Return (X, Y) of the center of cell containing provided text 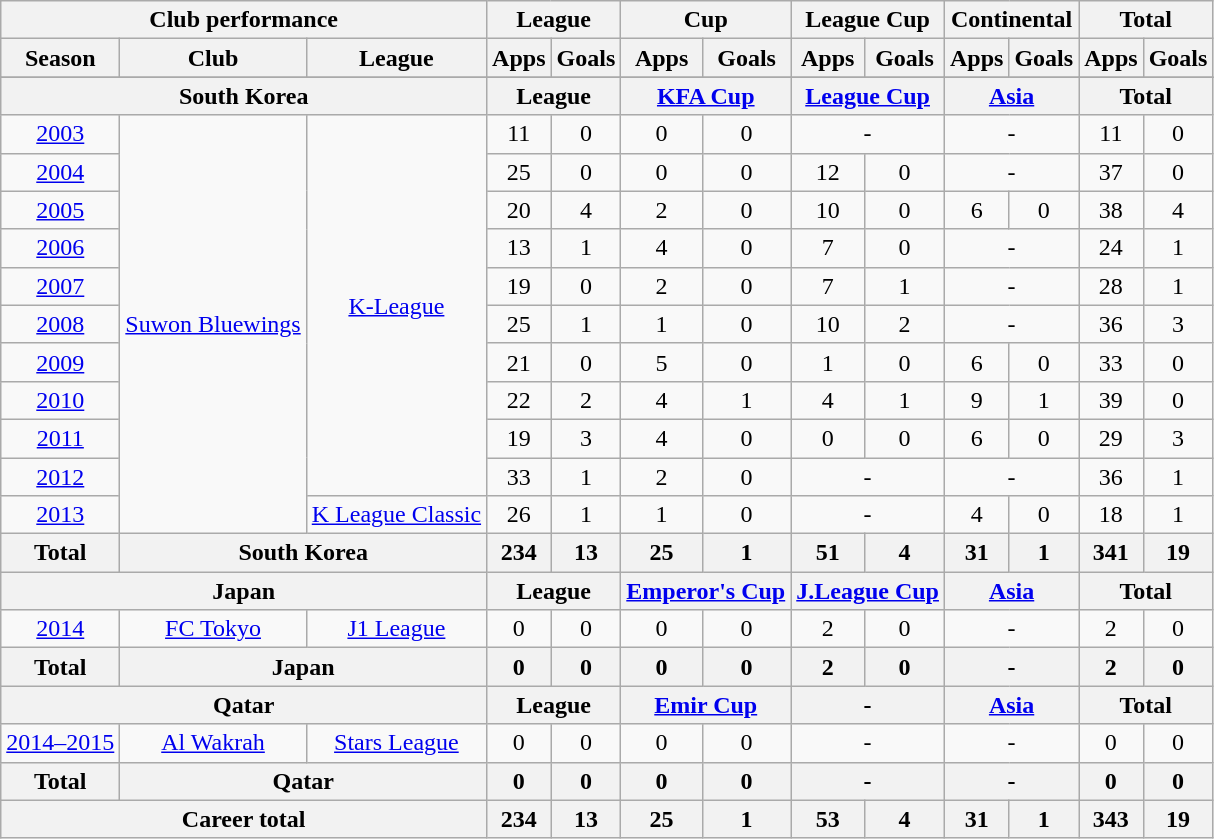
Al Wakrah (213, 743)
28 (1111, 286)
FC Tokyo (213, 629)
18 (1111, 515)
21 (519, 362)
29 (1111, 438)
J.League Cup (868, 591)
Season (60, 58)
Cup (706, 20)
Club (213, 58)
2003 (60, 134)
2006 (60, 248)
26 (519, 515)
2009 (60, 362)
5 (662, 362)
Career total (244, 819)
51 (828, 553)
Continental (1011, 20)
37 (1111, 172)
Emir Cup (706, 705)
2011 (60, 438)
Emperor's Cup (706, 591)
Suwon Bluewings (213, 324)
Stars League (396, 743)
K-League (396, 306)
KFA Cup (706, 96)
38 (1111, 210)
12 (828, 172)
341 (1111, 553)
Club performance (244, 20)
2005 (60, 210)
2014 (60, 629)
20 (519, 210)
53 (828, 819)
2014–2015 (60, 743)
9 (976, 400)
2004 (60, 172)
343 (1111, 819)
24 (1111, 248)
2013 (60, 515)
K League Classic (396, 515)
2012 (60, 477)
39 (1111, 400)
2008 (60, 324)
2007 (60, 286)
J1 League (396, 629)
22 (519, 400)
2010 (60, 400)
